For the text-containing cell, return its midpoint in [x, y] coordinate format. 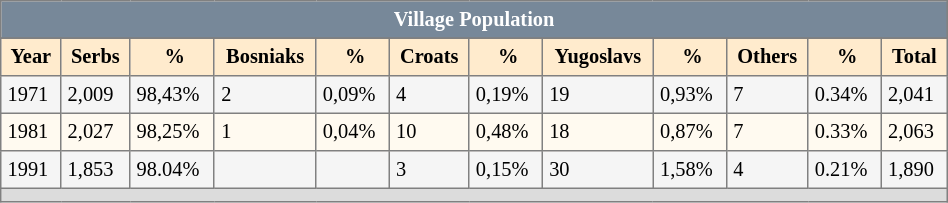
10 [429, 132]
98,25% [172, 132]
98.04% [172, 170]
2,009 [96, 95]
1,890 [914, 170]
0.33% [844, 132]
Total [914, 57]
0,09% [352, 95]
Bosniaks [265, 57]
2 [265, 95]
1,853 [96, 170]
0.34% [844, 95]
98,43% [172, 95]
1991 [31, 170]
0,15% [506, 170]
Village Population [474, 20]
Serbs [96, 57]
0,04% [352, 132]
3 [429, 170]
0,19% [506, 95]
Others [768, 57]
18 [598, 132]
2,041 [914, 95]
Croats [429, 57]
Year [31, 57]
Yugoslavs [598, 57]
0,93% [690, 95]
2,027 [96, 132]
1,58% [690, 170]
19 [598, 95]
0,87% [690, 132]
1971 [31, 95]
2,063 [914, 132]
30 [598, 170]
0.21% [844, 170]
1981 [31, 132]
0,48% [506, 132]
1 [265, 132]
